For the text-containing cell, return its midpoint in (x, y) coordinate format. 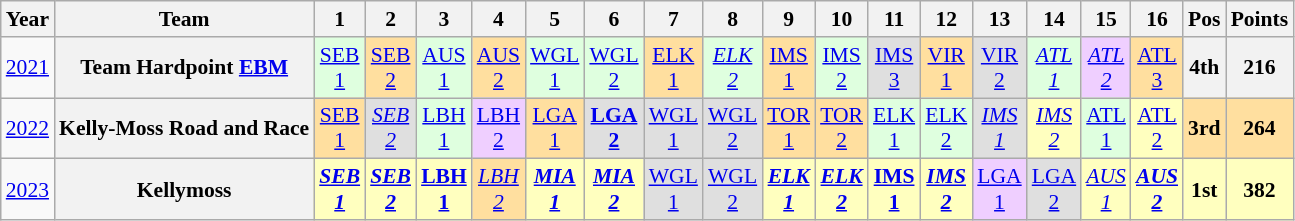
Kellymoss (184, 190)
1 (340, 19)
14 (1054, 19)
Year (28, 19)
3rd (1204, 128)
7 (674, 19)
8 (732, 19)
Points (1260, 19)
2023 (28, 190)
12 (946, 19)
6 (614, 19)
4th (1204, 68)
Kelly-Moss Road and Race (184, 128)
216 (1260, 68)
Pos (1204, 19)
MIA2 (614, 190)
3 (444, 19)
2022 (28, 128)
2 (390, 19)
16 (1157, 19)
VIR2 (999, 68)
2021 (28, 68)
TOR2 (842, 128)
382 (1260, 190)
15 (1106, 19)
Team (184, 19)
IMS3 (894, 68)
5 (554, 19)
1st (1204, 190)
ATL3 (1157, 68)
4 (498, 19)
10 (842, 19)
9 (788, 19)
Team Hardpoint EBM (184, 68)
MIA1 (554, 190)
11 (894, 19)
13 (999, 19)
VIR1 (946, 68)
264 (1260, 128)
TOR1 (788, 128)
